Pinpoint the cell where the given text exists, returning its (X, Y) midpoint coordinate. 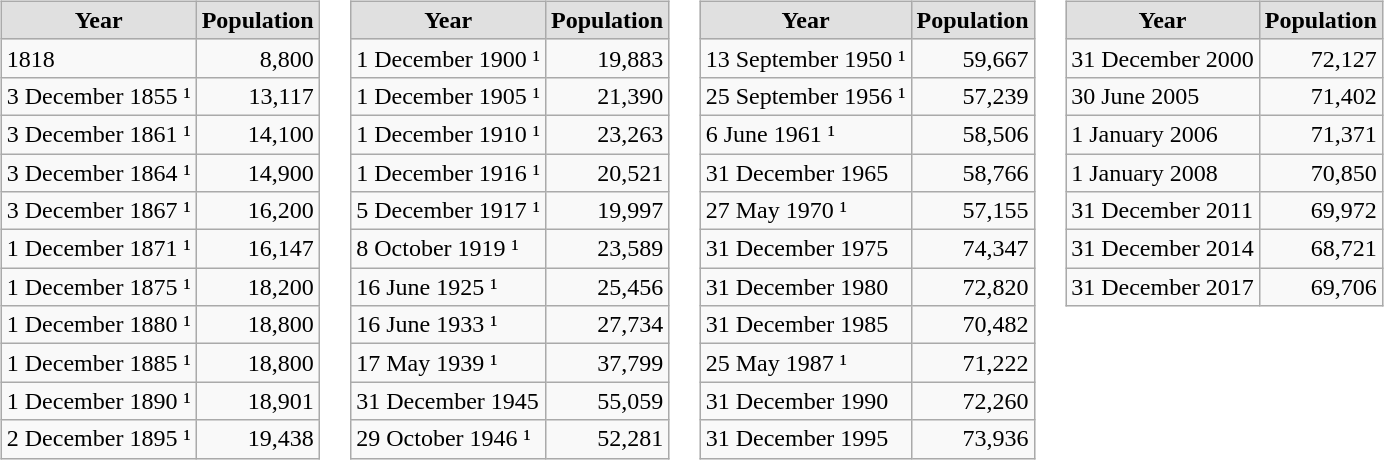
1 December 1890 ¹ (98, 401)
16 June 1933 ¹ (448, 325)
57,155 (972, 211)
13,117 (258, 96)
1 December 1900 ¹ (448, 58)
23,263 (608, 134)
58,506 (972, 134)
13 September 1950 ¹ (806, 58)
1 December 1880 ¹ (98, 325)
37,799 (608, 363)
2 December 1895 ¹ (98, 439)
69,972 (1320, 211)
23,589 (608, 249)
30 June 2005 (1163, 96)
31 December 2000 (1163, 58)
31 December 2011 (1163, 211)
14,900 (258, 173)
18,901 (258, 401)
58,766 (972, 173)
31 December 1945 (448, 401)
25 May 1987 ¹ (806, 363)
16,200 (258, 211)
6 June 1961 ¹ (806, 134)
27 May 1970 ¹ (806, 211)
1 January 2008 (1163, 173)
72,820 (972, 287)
31 December 2014 (1163, 249)
70,850 (1320, 173)
3 December 1861 ¹ (98, 134)
25 September 1956 ¹ (806, 96)
3 December 1855 ¹ (98, 96)
3 December 1864 ¹ (98, 173)
72,127 (1320, 58)
57,239 (972, 96)
59,667 (972, 58)
18,200 (258, 287)
1 December 1916 ¹ (448, 173)
31 December 1980 (806, 287)
31 December 1985 (806, 325)
25,456 (608, 287)
19,997 (608, 211)
71,402 (1320, 96)
55,059 (608, 401)
71,371 (1320, 134)
1 December 1871 ¹ (98, 249)
52,281 (608, 439)
5 December 1917 ¹ (448, 211)
27,734 (608, 325)
1 December 1910 ¹ (448, 134)
68,721 (1320, 249)
31 December 1995 (806, 439)
74,347 (972, 249)
71,222 (972, 363)
8 October 1919 ¹ (448, 249)
1 December 1905 ¹ (448, 96)
20,521 (608, 173)
31 December 1990 (806, 401)
1 December 1875 ¹ (98, 287)
31 December 1965 (806, 173)
19,438 (258, 439)
31 December 2017 (1163, 287)
31 December 1975 (806, 249)
1 January 2006 (1163, 134)
17 May 1939 ¹ (448, 363)
72,260 (972, 401)
70,482 (972, 325)
14,100 (258, 134)
16 June 1925 ¹ (448, 287)
29 October 1946 ¹ (448, 439)
69,706 (1320, 287)
1 December 1885 ¹ (98, 363)
21,390 (608, 96)
1818 (98, 58)
8,800 (258, 58)
19,883 (608, 58)
73,936 (972, 439)
16,147 (258, 249)
3 December 1867 ¹ (98, 211)
